Provide the [X, Y] coordinate of the cell's center where the given text is located.  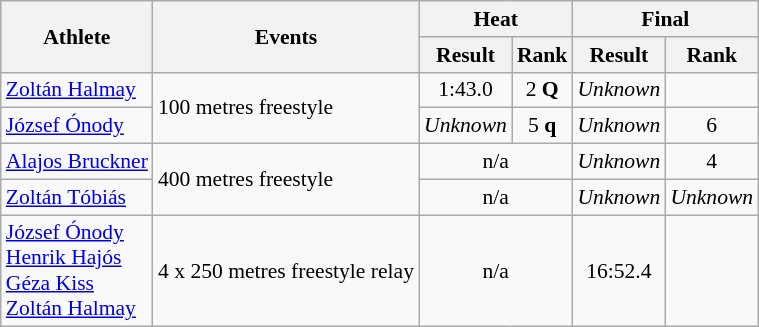
Final [665, 19]
2 Q [542, 90]
Alajos Bruckner [77, 162]
Zoltán Halmay [77, 90]
4 x 250 metres freestyle relay [286, 271]
Athlete [77, 36]
Events [286, 36]
400 metres freestyle [286, 180]
100 metres freestyle [286, 108]
6 [712, 126]
1:43.0 [466, 90]
5 q [542, 126]
Zoltán Tóbiás [77, 197]
16:52.4 [618, 271]
4 [712, 162]
József Ónody [77, 126]
Heat [496, 19]
József ÓnodyHenrik HajósGéza KissZoltán Halmay [77, 271]
